Find where the given text appears and provide that cell's center as [X, Y] coordinate. 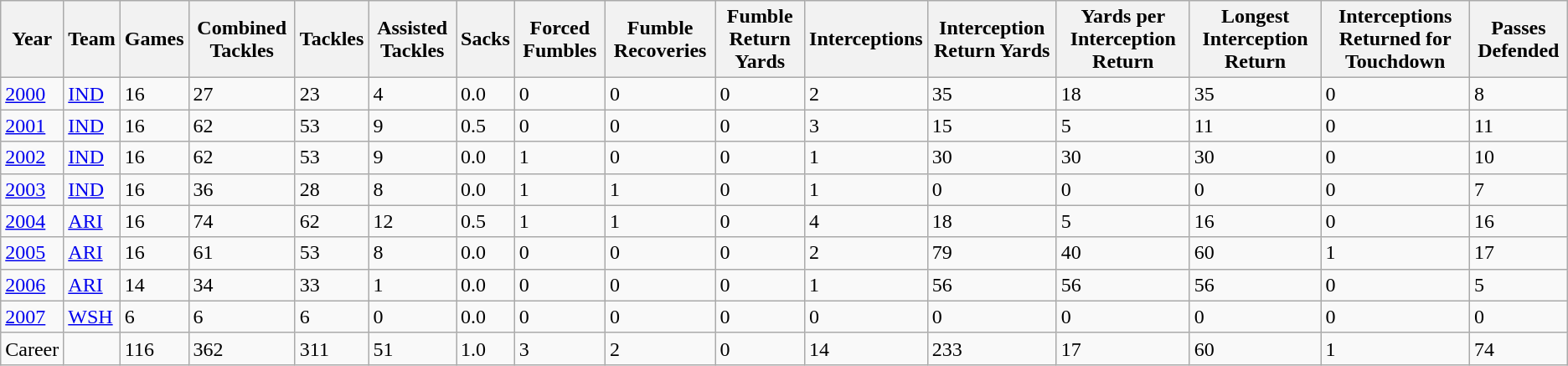
2004 [32, 221]
2007 [32, 317]
Fumble Return Yards [761, 39]
28 [332, 189]
116 [154, 348]
Fumble Recoveries [660, 39]
2003 [32, 189]
Games [154, 39]
Team [92, 39]
34 [241, 285]
2000 [32, 94]
Forced Fumbles [560, 39]
27 [241, 94]
WSH [92, 317]
15 [992, 126]
Interception Return Yards [992, 39]
36 [241, 189]
Combined Tackles [241, 39]
Sacks [486, 39]
33 [332, 285]
Assisted Tackles [412, 39]
Longest Interception Return [1255, 39]
10 [1518, 157]
79 [992, 253]
311 [332, 348]
Tackles [332, 39]
40 [1122, 253]
61 [241, 253]
Interceptions [866, 39]
233 [992, 348]
Passes Defended [1518, 39]
2005 [32, 253]
2001 [32, 126]
1.0 [486, 348]
51 [412, 348]
Interceptions Returned for Touchdown [1395, 39]
Year [32, 39]
12 [412, 221]
2002 [32, 157]
7 [1518, 189]
Career [32, 348]
Yards per Interception Return [1122, 39]
2006 [32, 285]
23 [332, 94]
362 [241, 348]
